Provide the (x, y) coordinate of the cell's center where the given text is located.  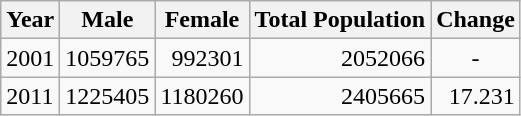
1059765 (108, 58)
Change (476, 20)
2001 (30, 58)
1225405 (108, 96)
Total Population (340, 20)
2405665 (340, 96)
Female (202, 20)
17.231 (476, 96)
2052066 (340, 58)
Male (108, 20)
1180260 (202, 96)
- (476, 58)
Year (30, 20)
992301 (202, 58)
2011 (30, 96)
